Locate the cell with the specified text and output its (X, Y) center coordinate. 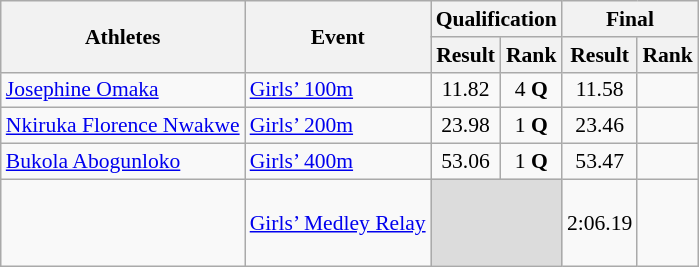
Girls’ 400m (338, 162)
Josephine Omaka (123, 90)
Final (630, 19)
53.06 (466, 162)
Qualification (496, 19)
23.98 (466, 126)
11.82 (466, 90)
Event (338, 36)
Girls’ Medley Relay (338, 222)
Nkiruka Florence Nwakwe (123, 126)
Athletes (123, 36)
23.46 (600, 126)
11.58 (600, 90)
2:06.19 (600, 222)
53.47 (600, 162)
Girls’ 200m (338, 126)
Bukola Abogunloko (123, 162)
Girls’ 100m (338, 90)
4 Q (532, 90)
